Pinpoint the cell where the given text exists, returning its (x, y) midpoint coordinate. 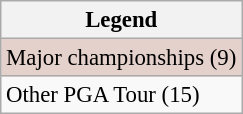
Legend (122, 20)
Other PGA Tour (15) (122, 95)
Major championships (9) (122, 58)
